Extract the (x, y) coordinate from the center of the cell holding the provided text.  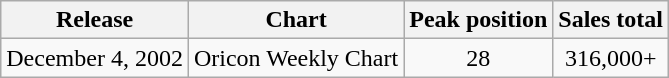
Chart (296, 20)
316,000+ (611, 58)
Sales total (611, 20)
December 4, 2002 (95, 58)
Release (95, 20)
28 (478, 58)
Oricon Weekly Chart (296, 58)
Peak position (478, 20)
